Capture the cell that displays the provided text and extract its (x, y) central coordinate. 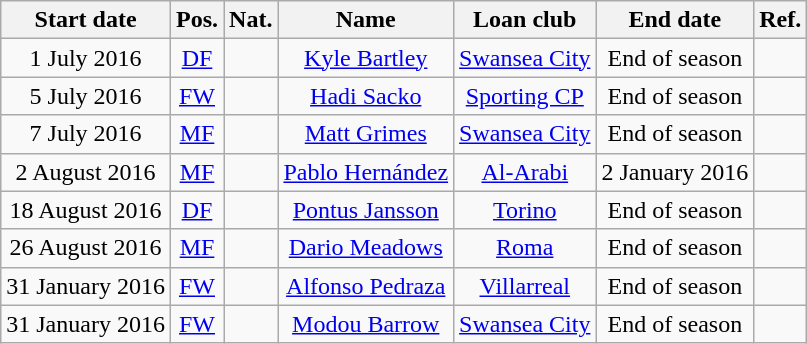
Roma (525, 248)
Matt Grimes (366, 134)
Dario Meadows (366, 248)
Nat. (251, 20)
26 August 2016 (86, 248)
Pontus Jansson (366, 210)
18 August 2016 (86, 210)
Name (366, 20)
2 January 2016 (675, 172)
Alfonso Pedraza (366, 286)
Modou Barrow (366, 324)
Torino (525, 210)
Kyle Bartley (366, 58)
Pos. (196, 20)
Start date (86, 20)
Loan club (525, 20)
Ref. (780, 20)
End date (675, 20)
Hadi Sacko (366, 96)
2 August 2016 (86, 172)
7 July 2016 (86, 134)
Villarreal (525, 286)
5 July 2016 (86, 96)
1 July 2016 (86, 58)
Sporting CP (525, 96)
Pablo Hernández (366, 172)
Al-Arabi (525, 172)
